Return the [X, Y] coordinate for the center point of the cell that contains the specified text.  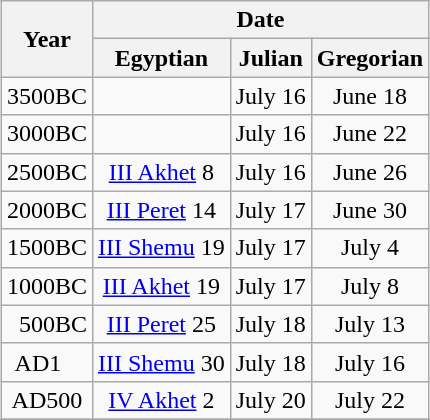
1000BC [46, 286]
AD1 [46, 362]
Gregorian [370, 58]
Julian [270, 58]
June 26 [370, 172]
June 30 [370, 210]
3000BC [46, 134]
June 18 [370, 96]
Date [260, 20]
June 22 [370, 134]
July 20 [270, 400]
AD500 [46, 400]
2000BC [46, 210]
III Peret 14 [161, 210]
2500BC [46, 172]
III Shemu 30 [161, 362]
July 8 [370, 286]
Year [46, 39]
July 22 [370, 400]
1500BC [46, 248]
III Peret 25 [161, 324]
Egyptian [161, 58]
III Akhet 19 [161, 286]
III Shemu 19 [161, 248]
July 4 [370, 248]
III Akhet 8 [161, 172]
3500BC [46, 96]
July 13 [370, 324]
500BC [46, 324]
IV Akhet 2 [161, 400]
